Extract the [x, y] coordinate from the center of the cell holding the provided text.  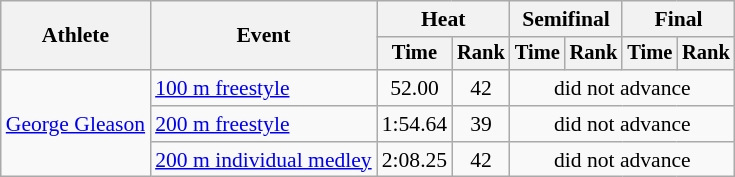
Final [678, 19]
200 m freestyle [264, 124]
100 m freestyle [264, 88]
42 [481, 88]
George Gleason [76, 124]
Heat [444, 19]
Semifinal [566, 19]
39 [481, 124]
Athlete [76, 36]
52.00 [414, 88]
1:54.64 [414, 124]
Event [264, 36]
